Return the [X, Y] coordinate for the center point of the cell that contains the specified text.  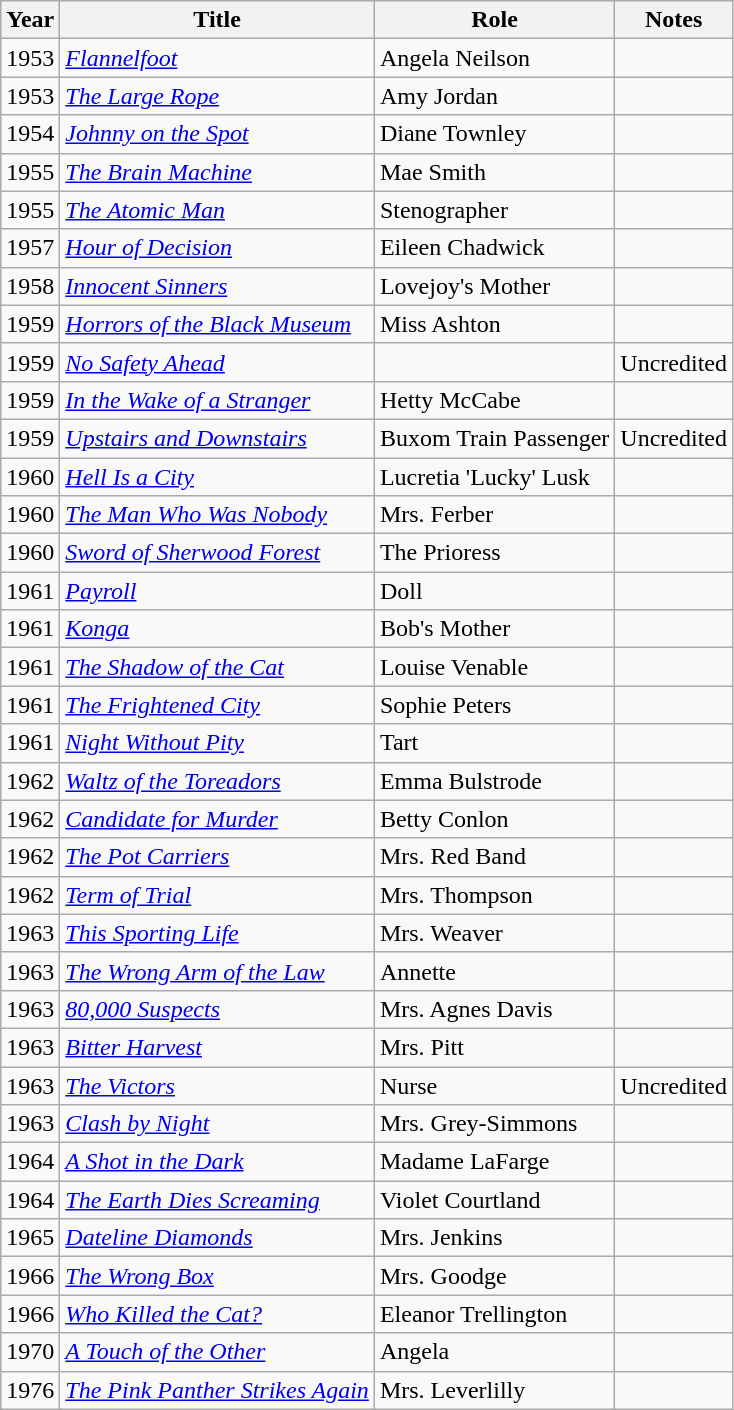
Horrors of the Black Museum [218, 324]
Mrs. Pitt [494, 1047]
The Wrong Arm of the Law [218, 971]
The Shadow of the Cat [218, 667]
Who Killed the Cat? [218, 1314]
Mrs. Ferber [494, 515]
The Brain Machine [218, 172]
Clash by Night [218, 1124]
Innocent Sinners [218, 286]
Term of Trial [218, 895]
Hell Is a City [218, 477]
1965 [30, 1238]
Upstairs and Downstairs [218, 438]
Mrs. Jenkins [494, 1238]
Mrs. Grey-Simmons [494, 1124]
The Pink Panther Strikes Again [218, 1390]
Notes [674, 20]
1957 [30, 248]
Lovejoy's Mother [494, 286]
1970 [30, 1352]
1954 [30, 134]
Waltz of the Toreadors [218, 781]
Bob's Mother [494, 629]
Bitter Harvest [218, 1047]
The Victors [218, 1085]
Mrs. Agnes Davis [494, 1009]
Buxom Train Passenger [494, 438]
Title [218, 20]
Doll [494, 591]
Madame LaFarge [494, 1162]
Emma Bulstrode [494, 781]
The Frightened City [218, 705]
Night Without Pity [218, 743]
Louise Venable [494, 667]
The Man Who Was Nobody [218, 515]
Lucretia 'Lucky' Lusk [494, 477]
Eileen Chadwick [494, 248]
Sophie Peters [494, 705]
1958 [30, 286]
A Shot in the Dark [218, 1162]
Mrs. Weaver [494, 933]
Miss Ashton [494, 324]
The Earth Dies Screaming [218, 1200]
This Sporting Life [218, 933]
Angela [494, 1352]
Mae Smith [494, 172]
Role [494, 20]
Sword of Sherwood Forest [218, 553]
Stenographer [494, 210]
No Safety Ahead [218, 362]
1976 [30, 1390]
A Touch of the Other [218, 1352]
Payroll [218, 591]
Dateline Diamonds [218, 1238]
Johnny on the Spot [218, 134]
In the Wake of a Stranger [218, 400]
Hour of Decision [218, 248]
The Prioress [494, 553]
Angela Neilson [494, 58]
Betty Conlon [494, 819]
The Atomic Man [218, 210]
The Wrong Box [218, 1276]
Mrs. Red Band [494, 857]
Diane Townley [494, 134]
The Large Rope [218, 96]
Hetty McCabe [494, 400]
Year [30, 20]
Mrs. Thompson [494, 895]
80,000 Suspects [218, 1009]
Eleanor Trellington [494, 1314]
Mrs. Leverlilly [494, 1390]
Flannelfoot [218, 58]
Konga [218, 629]
Violet Courtland [494, 1200]
Amy Jordan [494, 96]
The Pot Carriers [218, 857]
Annette [494, 971]
Tart [494, 743]
Nurse [494, 1085]
Mrs. Goodge [494, 1276]
Candidate for Murder [218, 819]
